Scan for the cell matching the given text and deliver its (x, y) coordinate at center. 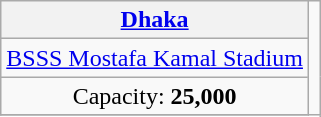
BSSS Mostafa Kamal Stadium (155, 58)
Capacity: 25,000 (155, 96)
Dhaka (155, 20)
